Capture the cell that displays the provided text and extract its [x, y] central coordinate. 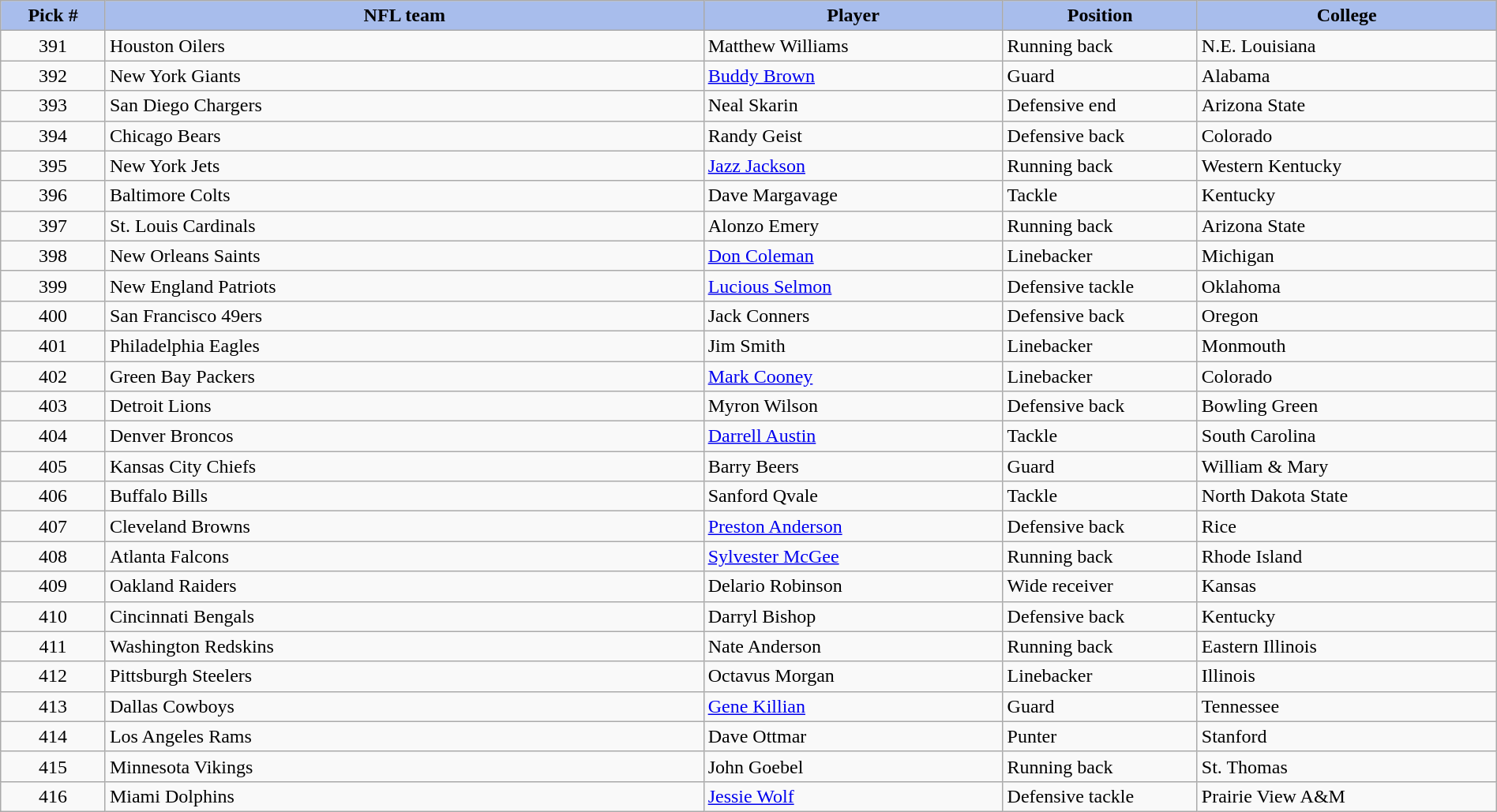
Eastern Illinois [1347, 646]
William & Mary [1347, 466]
Buffalo Bills [404, 496]
Dallas Cowboys [404, 706]
414 [54, 736]
Defensive end [1100, 106]
407 [54, 526]
Pittsburgh Steelers [404, 676]
Monmouth [1347, 346]
San Diego Chargers [404, 106]
Denver Broncos [404, 436]
400 [54, 316]
Oklahoma [1347, 286]
391 [54, 46]
Stanford [1347, 736]
Houston Oilers [404, 46]
Sanford Qvale [853, 496]
Myron Wilson [853, 406]
Preston Anderson [853, 526]
408 [54, 556]
NFL team [404, 16]
Pick # [54, 16]
405 [54, 466]
403 [54, 406]
393 [54, 106]
404 [54, 436]
398 [54, 256]
402 [54, 376]
Chicago Bears [404, 136]
St. Thomas [1347, 766]
Sylvester McGee [853, 556]
Jim Smith [853, 346]
397 [54, 226]
409 [54, 586]
Western Kentucky [1347, 166]
Rice [1347, 526]
395 [54, 166]
New Orleans Saints [404, 256]
N.E. Louisiana [1347, 46]
New England Patriots [404, 286]
413 [54, 706]
Nate Anderson [853, 646]
Bowling Green [1347, 406]
Philadelphia Eagles [404, 346]
Jessie Wolf [853, 796]
Rhode Island [1347, 556]
399 [54, 286]
Wide receiver [1100, 586]
New York Giants [404, 76]
Alabama [1347, 76]
Minnesota Vikings [404, 766]
Kansas City Chiefs [404, 466]
Mark Cooney [853, 376]
South Carolina [1347, 436]
412 [54, 676]
Los Angeles Rams [404, 736]
406 [54, 496]
394 [54, 136]
Position [1100, 16]
Dave Ottmar [853, 736]
North Dakota State [1347, 496]
Detroit Lions [404, 406]
Miami Dolphins [404, 796]
Oregon [1347, 316]
Tennessee [1347, 706]
Neal Skarin [853, 106]
396 [54, 196]
Michigan [1347, 256]
411 [54, 646]
416 [54, 796]
Prairie View A&M [1347, 796]
Dave Margavage [853, 196]
Green Bay Packers [404, 376]
Delario Robinson [853, 586]
Buddy Brown [853, 76]
Don Coleman [853, 256]
Lucious Selmon [853, 286]
Washington Redskins [404, 646]
Cincinnati Bengals [404, 616]
St. Louis Cardinals [404, 226]
Octavus Morgan [853, 676]
Randy Geist [853, 136]
Gene Killian [853, 706]
415 [54, 766]
401 [54, 346]
Atlanta Falcons [404, 556]
John Goebel [853, 766]
Player [853, 16]
Cleveland Browns [404, 526]
College [1347, 16]
Illinois [1347, 676]
Matthew Williams [853, 46]
Oakland Raiders [404, 586]
392 [54, 76]
Punter [1100, 736]
410 [54, 616]
Barry Beers [853, 466]
New York Jets [404, 166]
Darryl Bishop [853, 616]
Darrell Austin [853, 436]
Kansas [1347, 586]
Jazz Jackson [853, 166]
Jack Conners [853, 316]
San Francisco 49ers [404, 316]
Baltimore Colts [404, 196]
Alonzo Emery [853, 226]
